Return [X, Y] of the center of cell containing provided text 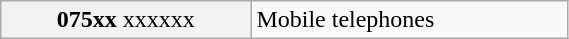
Mobile telephones [410, 20]
075xx xxxxxx [126, 20]
